From the cell containing the given text, extract its center point as (X, Y) coordinate. 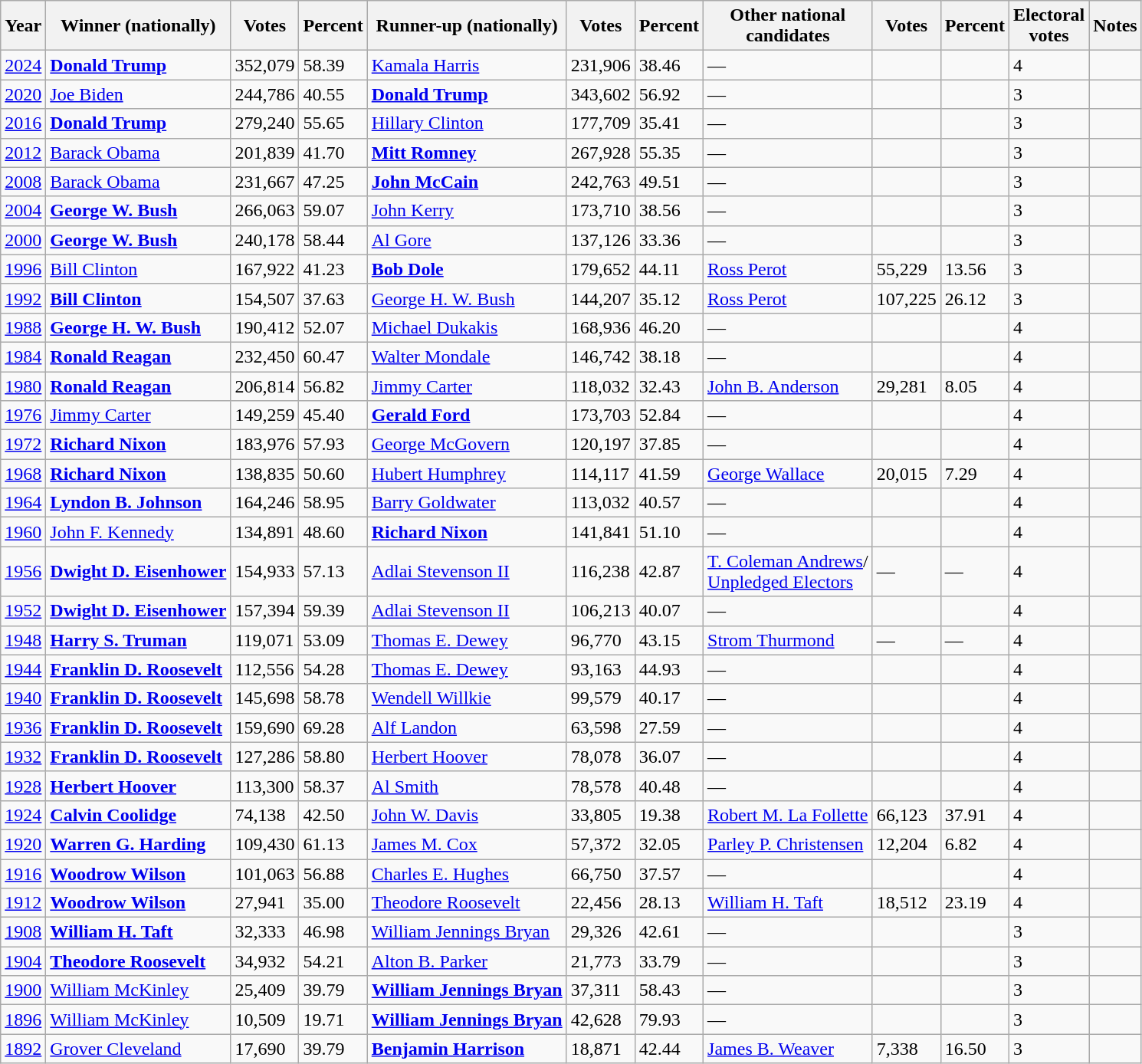
1948 (23, 640)
37.91 (975, 815)
Wendell Willkie (467, 698)
231,667 (265, 182)
137,126 (601, 240)
57,372 (601, 844)
1920 (23, 844)
190,412 (265, 327)
1988 (23, 327)
1932 (23, 757)
113,032 (601, 503)
1892 (23, 1049)
48.60 (333, 532)
46.98 (333, 932)
27.59 (668, 727)
Charles E. Hughes (467, 873)
66,123 (906, 815)
Michael Dukakis (467, 327)
56.92 (668, 94)
James M. Cox (467, 844)
8.05 (975, 386)
101,063 (265, 873)
40.07 (668, 611)
23.19 (975, 903)
99,579 (601, 698)
Warren G. Harding (138, 844)
32.43 (668, 386)
74,138 (265, 815)
141,841 (601, 532)
157,394 (265, 611)
58.95 (333, 503)
1964 (23, 503)
Joe Biden (138, 94)
179,652 (601, 269)
18,512 (906, 903)
154,507 (265, 298)
43.15 (668, 640)
58.78 (333, 698)
Electoralvotes (1048, 26)
164,246 (265, 503)
22,456 (601, 903)
Harry S. Truman (138, 640)
12,204 (906, 844)
1940 (23, 698)
279,240 (265, 123)
52.84 (668, 415)
25,409 (265, 990)
Other nationalcandidates (788, 26)
Mitt Romney (467, 153)
George Wallace (788, 474)
168,936 (601, 327)
42.87 (668, 572)
47.25 (333, 182)
58.80 (333, 757)
173,710 (601, 211)
206,814 (265, 386)
118,032 (601, 386)
69.28 (333, 727)
145,698 (265, 698)
7,338 (906, 1049)
Barry Goldwater (467, 503)
1904 (23, 961)
1960 (23, 532)
58.44 (333, 240)
54.28 (333, 669)
55.35 (668, 153)
59.07 (333, 211)
40.57 (668, 503)
42.61 (668, 932)
167,922 (265, 269)
29,281 (906, 386)
John W. Davis (467, 815)
2008 (23, 182)
Bob Dole (467, 269)
Alton B. Parker (467, 961)
113,300 (265, 786)
32,333 (265, 932)
17,690 (265, 1049)
60.47 (333, 356)
46.20 (668, 327)
1976 (23, 415)
2000 (23, 240)
37.63 (333, 298)
Robert M. La Follette (788, 815)
78,078 (601, 757)
20,015 (906, 474)
57.93 (333, 445)
159,690 (265, 727)
201,839 (265, 153)
35.12 (668, 298)
343,602 (601, 94)
Hillary Clinton (467, 123)
57.13 (333, 572)
40.55 (333, 94)
Walter Mondale (467, 356)
T. Coleman Andrews/Unpledged Electors (788, 572)
1944 (23, 669)
56.88 (333, 873)
38.46 (668, 65)
35.41 (668, 123)
2020 (23, 94)
93,163 (601, 669)
1900 (23, 990)
78,578 (601, 786)
79.93 (668, 1020)
96,770 (601, 640)
Kamala Harris (467, 65)
1996 (23, 269)
44.93 (668, 669)
42.44 (668, 1049)
Strom Thurmond (788, 640)
John B. Anderson (788, 386)
1928 (23, 786)
177,709 (601, 123)
138,835 (265, 474)
37,311 (601, 990)
26.12 (975, 298)
58.43 (668, 990)
37.57 (668, 873)
Winner (nationally) (138, 26)
13.56 (975, 269)
Alf Landon (467, 727)
44.11 (668, 269)
George McGovern (467, 445)
63,598 (601, 727)
1908 (23, 932)
58.39 (333, 65)
116,238 (601, 572)
58.37 (333, 786)
232,450 (265, 356)
114,117 (601, 474)
149,259 (265, 415)
Hubert Humphrey (467, 474)
266,063 (265, 211)
35.00 (333, 903)
7.29 (975, 474)
1916 (23, 873)
Calvin Coolidge (138, 815)
21,773 (601, 961)
Al Smith (467, 786)
352,079 (265, 65)
45.40 (333, 415)
1972 (23, 445)
38.18 (668, 356)
134,891 (265, 532)
40.17 (668, 698)
244,786 (265, 94)
36.07 (668, 757)
Parley P. Christensen (788, 844)
19.38 (668, 815)
242,763 (601, 182)
1992 (23, 298)
42.50 (333, 815)
51.10 (668, 532)
2024 (23, 65)
16.50 (975, 1049)
Notes (1115, 26)
Grover Cleveland (138, 1049)
52.07 (333, 327)
Lyndon B. Johnson (138, 503)
2004 (23, 211)
154,933 (265, 572)
32.05 (668, 844)
1924 (23, 815)
18,871 (601, 1049)
112,556 (265, 669)
33,805 (601, 815)
Al Gore (467, 240)
29,326 (601, 932)
61.13 (333, 844)
240,178 (265, 240)
37.85 (668, 445)
2016 (23, 123)
41.70 (333, 153)
6.82 (975, 844)
28.13 (668, 903)
John F. Kennedy (138, 532)
34,932 (265, 961)
267,928 (601, 153)
49.51 (668, 182)
1896 (23, 1020)
66,750 (601, 873)
56.82 (333, 386)
146,742 (601, 356)
1956 (23, 572)
John Kerry (467, 211)
1968 (23, 474)
173,703 (601, 415)
27,941 (265, 903)
1936 (23, 727)
38.56 (668, 211)
40.48 (668, 786)
John McCain (467, 182)
119,071 (265, 640)
Gerald Ford (467, 415)
50.60 (333, 474)
10,509 (265, 1020)
Year (23, 26)
Runner-up (nationally) (467, 26)
127,286 (265, 757)
107,225 (906, 298)
42,628 (601, 1020)
53.09 (333, 640)
Benjamin Harrison (467, 1049)
1952 (23, 611)
231,906 (601, 65)
55.65 (333, 123)
41.59 (668, 474)
33.79 (668, 961)
120,197 (601, 445)
James B. Weaver (788, 1049)
1912 (23, 903)
41.23 (333, 269)
55,229 (906, 269)
144,207 (601, 298)
59.39 (333, 611)
1984 (23, 356)
106,213 (601, 611)
33.36 (668, 240)
2012 (23, 153)
19.71 (333, 1020)
54.21 (333, 961)
183,976 (265, 445)
109,430 (265, 844)
1980 (23, 386)
